Determine the [X, Y] coordinate at the center of the cell enclosing the given text.  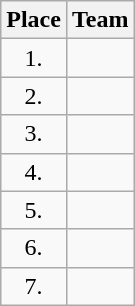
Place [34, 20]
Team [100, 20]
7. [34, 286]
5. [34, 210]
4. [34, 172]
3. [34, 134]
1. [34, 58]
6. [34, 248]
2. [34, 96]
